From the cell containing the given text, extract its center point as (X, Y) coordinate. 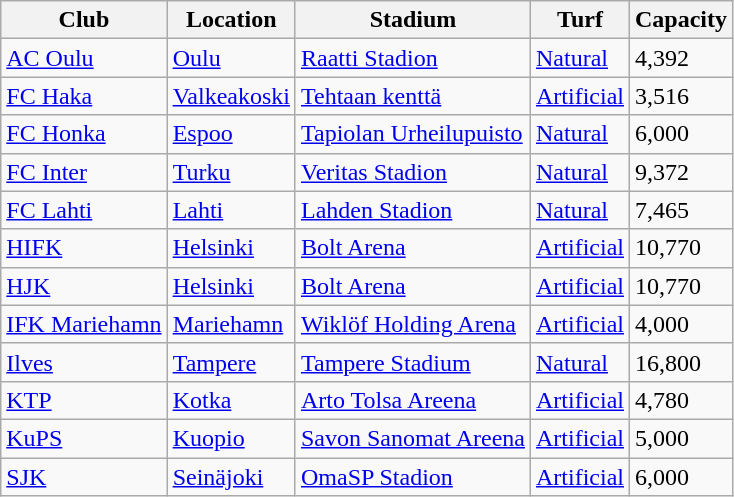
IFK Mariehamn (84, 324)
KTP (84, 400)
Espoo (231, 134)
Mariehamn (231, 324)
FC Lahti (84, 210)
Tampere (231, 362)
Oulu (231, 58)
Tampere Stadium (412, 362)
4,000 (682, 324)
Arto Tolsa Areena (412, 400)
HJK (84, 286)
5,000 (682, 438)
Savon Sanomat Areena (412, 438)
Capacity (682, 20)
16,800 (682, 362)
Tapiolan Urheilupuisto (412, 134)
OmaSP Stadion (412, 477)
Seinäjoki (231, 477)
4,392 (682, 58)
7,465 (682, 210)
Veritas Stadion (412, 172)
Kuopio (231, 438)
AC Oulu (84, 58)
FC Haka (84, 96)
Tehtaan kenttä (412, 96)
Turf (580, 20)
HIFK (84, 248)
Turku (231, 172)
Ilves (84, 362)
SJK (84, 477)
Wiklöf Holding Arena (412, 324)
FC Inter (84, 172)
Stadium (412, 20)
FC Honka (84, 134)
KuPS (84, 438)
9,372 (682, 172)
Location (231, 20)
Club (84, 20)
Raatti Stadion (412, 58)
Valkeakoski (231, 96)
3,516 (682, 96)
Lahti (231, 210)
4,780 (682, 400)
Kotka (231, 400)
Lahden Stadion (412, 210)
